Capture the cell that displays the provided text and extract its (X, Y) central coordinate. 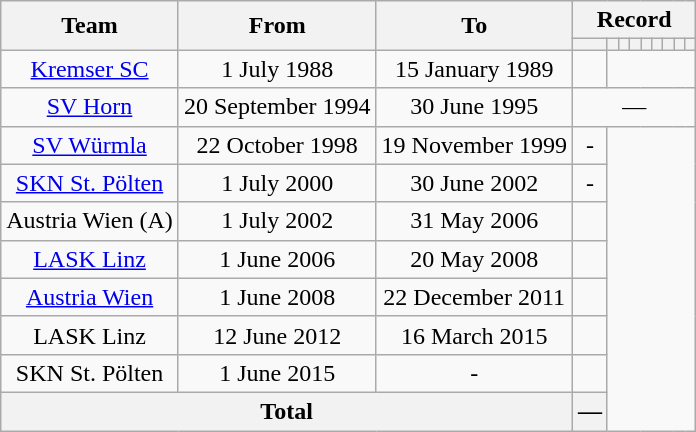
1 July 2000 (277, 183)
Total (287, 411)
1 July 1988 (277, 69)
15 January 1989 (474, 69)
1 June 2006 (277, 259)
SV Horn (90, 107)
Team (90, 26)
From (277, 26)
1 June 2008 (277, 297)
1 July 2002 (277, 221)
22 December 2011 (474, 297)
1 June 2015 (277, 373)
20 September 1994 (277, 107)
30 June 2002 (474, 183)
SV Würmla (90, 145)
19 November 1999 (474, 145)
30 June 1995 (474, 107)
16 March 2015 (474, 335)
22 October 1998 (277, 145)
31 May 2006 (474, 221)
20 May 2008 (474, 259)
To (474, 26)
12 June 2012 (277, 335)
Record (634, 20)
Austria Wien (A) (90, 221)
Kremser SC (90, 69)
Austria Wien (90, 297)
